Provide the [x, y] coordinate of the cell's center where the given text is located.  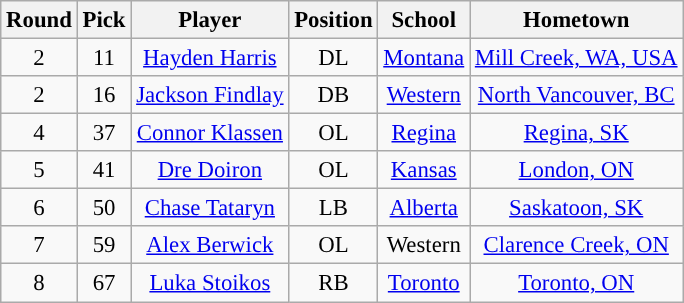
Connor Klassen [210, 133]
Luka Stoikos [210, 283]
London, ON [576, 170]
Alex Berwick [210, 245]
School [424, 20]
Montana [424, 58]
Saskatoon, SK [576, 208]
41 [104, 170]
Regina [424, 133]
Alberta [424, 208]
59 [104, 245]
8 [39, 283]
Position [334, 20]
37 [104, 133]
Dre Doiron [210, 170]
Regina, SK [576, 133]
5 [39, 170]
16 [104, 95]
Chase Tataryn [210, 208]
Mill Creek, WA, USA [576, 58]
11 [104, 58]
Clarence Creek, ON [576, 245]
67 [104, 283]
50 [104, 208]
Player [210, 20]
LB [334, 208]
6 [39, 208]
Pick [104, 20]
Hayden Harris [210, 58]
DB [334, 95]
Toronto [424, 283]
4 [39, 133]
RB [334, 283]
Round [39, 20]
7 [39, 245]
Hometown [576, 20]
DL [334, 58]
Jackson Findlay [210, 95]
North Vancouver, BC [576, 95]
Toronto, ON [576, 283]
Kansas [424, 170]
